Return (X, Y) of the center of cell containing provided text 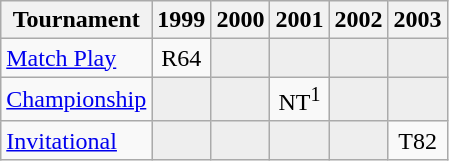
T82 (418, 140)
R64 (182, 58)
Invitational (76, 140)
2001 (300, 20)
NT1 (300, 100)
Match Play (76, 58)
2000 (240, 20)
2002 (358, 20)
1999 (182, 20)
Championship (76, 100)
Tournament (76, 20)
2003 (418, 20)
